Scan for the cell matching the given text and deliver its [X, Y] coordinate at center. 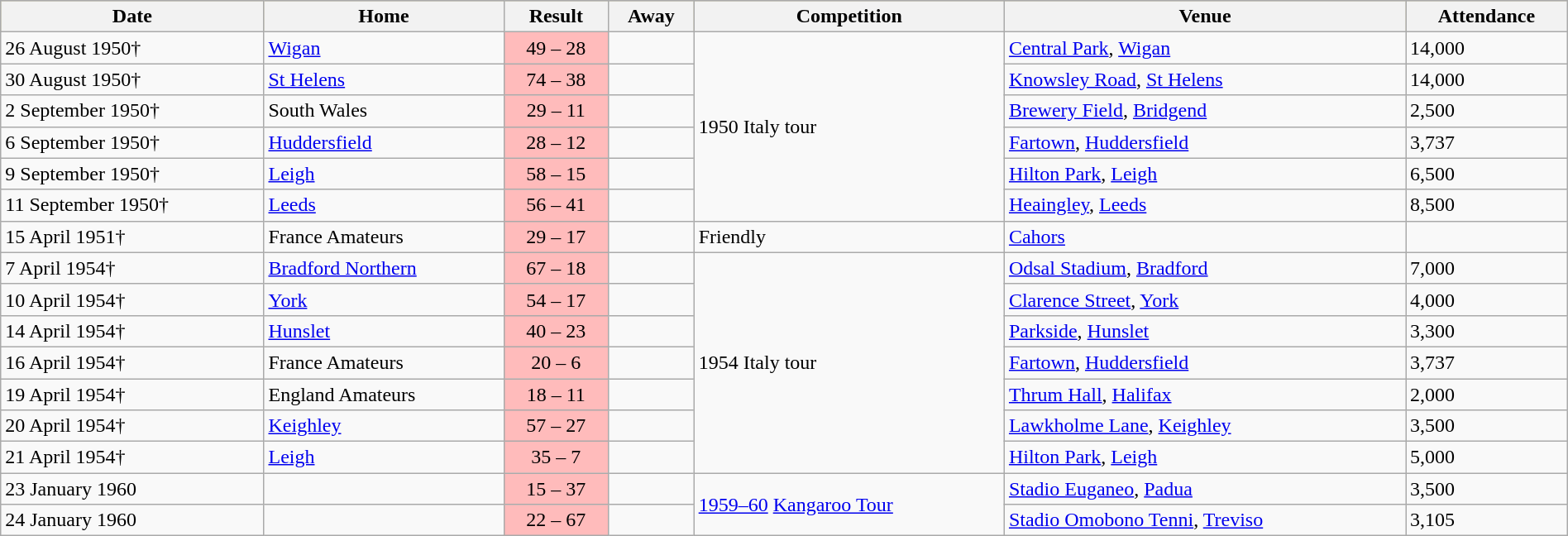
York [384, 299]
7 April 1954† [132, 268]
1950 Italy tour [849, 127]
6 September 1950† [132, 142]
28 – 12 [556, 142]
Leeds [384, 205]
Keighley [384, 426]
England Amateurs [384, 395]
Competition [849, 17]
14 April 1954† [132, 331]
74 – 38 [556, 79]
29 – 17 [556, 237]
57 – 27 [556, 426]
Central Park, Wigan [1204, 48]
Home [384, 17]
20 – 6 [556, 362]
4,000 [1487, 299]
2,000 [1487, 395]
Heaingley, Leeds [1204, 205]
20 April 1954† [132, 426]
Attendance [1487, 17]
35 – 7 [556, 457]
40 – 23 [556, 331]
Hunslet [384, 331]
2,500 [1487, 111]
11 September 1950† [132, 205]
49 – 28 [556, 48]
South Wales [384, 111]
1954 Italy tour [849, 362]
56 – 41 [556, 205]
Parkside, Hunslet [1204, 331]
Stadio Euganeo, Padua [1204, 489]
Bradford Northern [384, 268]
19 April 1954† [132, 395]
10 April 1954† [132, 299]
St Helens [384, 79]
26 August 1950† [132, 48]
5,000 [1487, 457]
1959–60 Kangaroo Tour [849, 505]
Wigan [384, 48]
Thrum Hall, Halifax [1204, 395]
15 – 37 [556, 489]
30 August 1950† [132, 79]
3,105 [1487, 520]
21 April 1954† [132, 457]
9 September 1950† [132, 174]
23 January 1960 [132, 489]
Huddersfield [384, 142]
Away [652, 17]
Brewery Field, Bridgend [1204, 111]
6,500 [1487, 174]
58 – 15 [556, 174]
24 January 1960 [132, 520]
8,500 [1487, 205]
18 – 11 [556, 395]
Cahors [1204, 237]
15 April 1951† [132, 237]
Stadio Omobono Tenni, Treviso [1204, 520]
Venue [1204, 17]
Knowsley Road, St Helens [1204, 79]
Lawkholme Lane, Keighley [1204, 426]
Friendly [849, 237]
7,000 [1487, 268]
Result [556, 17]
Clarence Street, York [1204, 299]
22 – 67 [556, 520]
54 – 17 [556, 299]
2 September 1950† [132, 111]
3,300 [1487, 331]
Date [132, 17]
67 – 18 [556, 268]
16 April 1954† [132, 362]
29 – 11 [556, 111]
Odsal Stadium, Bradford [1204, 268]
